Provide the [x, y] coordinate of the cell's center where the given text is located.  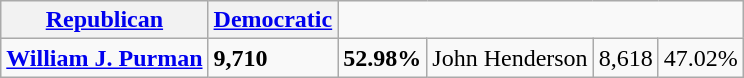
9,710 [273, 58]
8,618 [626, 58]
John Henderson [510, 58]
52.98% [382, 58]
William J. Purman [104, 58]
47.02% [700, 58]
Republican [104, 20]
Democratic [273, 20]
